Locate the cell with the specified text and output its (X, Y) center coordinate. 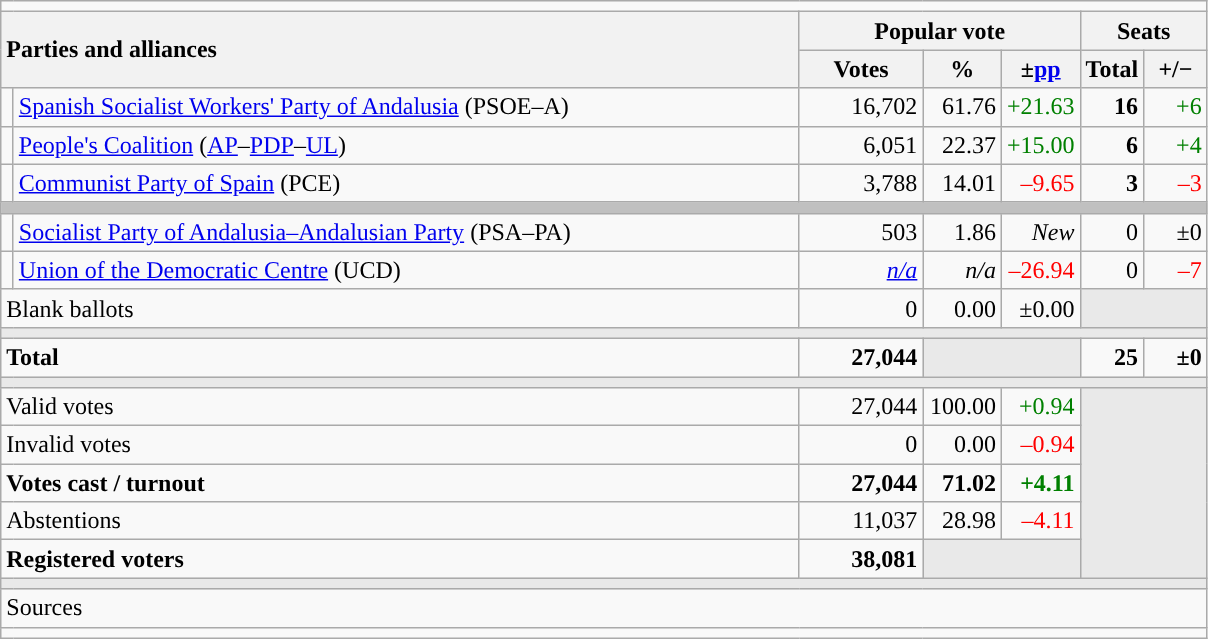
16 (1112, 107)
–9.65 (1040, 183)
+6 (1176, 107)
3 (1112, 183)
38,081 (861, 559)
14.01 (962, 183)
Spanish Socialist Workers' Party of Andalusia (PSOE–A) (406, 107)
Union of the Democratic Centre (UCD) (406, 270)
+15.00 (1040, 145)
1.86 (962, 232)
–4.11 (1040, 521)
Invalid votes (400, 445)
Votes cast / turnout (400, 483)
+4.11 (1040, 483)
Seats (1144, 31)
61.76 (962, 107)
100.00 (962, 407)
Popular vote (940, 31)
Sources (604, 608)
Abstentions (400, 521)
Registered voters (400, 559)
+/− (1176, 69)
6 (1112, 145)
Communist Party of Spain (PCE) (406, 183)
Votes (861, 69)
25 (1112, 357)
Valid votes (400, 407)
Socialist Party of Andalusia–Andalusian Party (PSA–PA) (406, 232)
–7 (1176, 270)
People's Coalition (AP–PDP–UL) (406, 145)
+0.94 (1040, 407)
–3 (1176, 183)
–0.94 (1040, 445)
–26.94 (1040, 270)
28.98 (962, 521)
71.02 (962, 483)
New (1040, 232)
+4 (1176, 145)
22.37 (962, 145)
3,788 (861, 183)
Blank ballots (400, 308)
% (962, 69)
11,037 (861, 521)
+21.63 (1040, 107)
±pp (1040, 69)
6,051 (861, 145)
±0.00 (1040, 308)
16,702 (861, 107)
Parties and alliances (400, 50)
503 (861, 232)
